Capture the cell that displays the provided text and extract its [x, y] central coordinate. 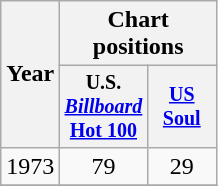
79 [104, 166]
Year [30, 74]
USSoul [182, 106]
29 [182, 166]
1973 [30, 166]
Chart positions [138, 34]
U.S. Billboard Hot 100 [104, 106]
